Provide the [x, y] coordinate of the cell's center where the given text is located.  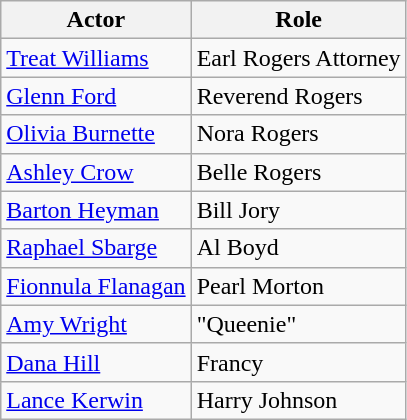
Dana Hill [96, 362]
Barton Heyman [96, 210]
Al Boyd [298, 248]
Glenn Ford [96, 96]
Reverend Rogers [298, 96]
Nora Rogers [298, 134]
Pearl Morton [298, 286]
Harry Johnson [298, 400]
Amy Wright [96, 324]
Role [298, 20]
Francy [298, 362]
Fionnula Flanagan [96, 286]
Olivia Burnette [96, 134]
Raphael Sbarge [96, 248]
Treat Williams [96, 58]
"Queenie" [298, 324]
Ashley Crow [96, 172]
Belle Rogers [298, 172]
Lance Kerwin [96, 400]
Bill Jory [298, 210]
Earl Rogers Attorney [298, 58]
Actor [96, 20]
